Search for the cell housing the specified text and yield its [X, Y] center coordinate. 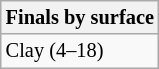
Clay (4–18) [80, 51]
Finals by surface [80, 17]
